For the text-containing cell, return its midpoint in [X, Y] coordinate format. 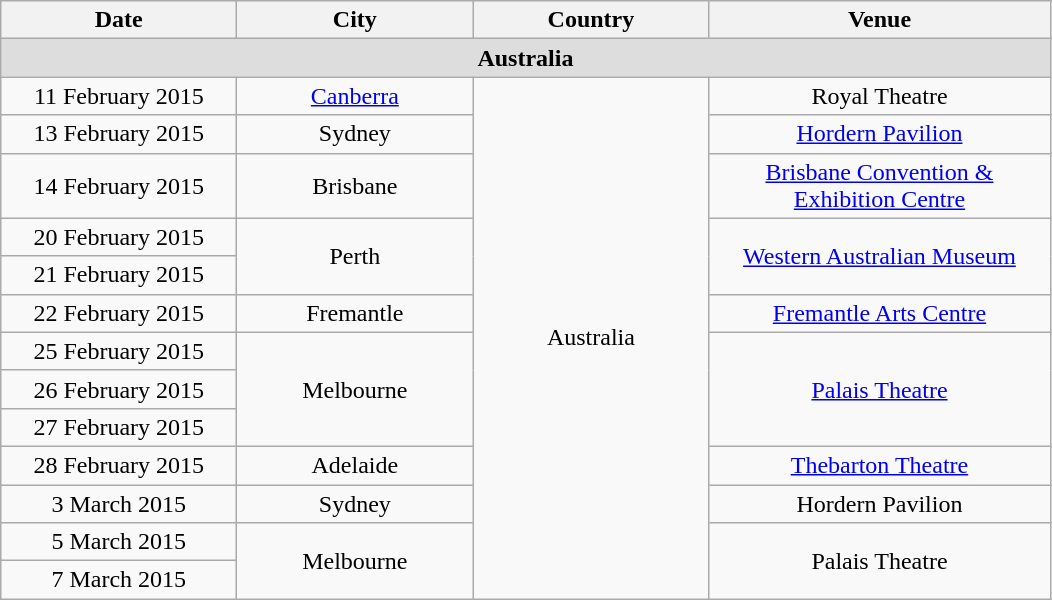
Date [119, 20]
27 February 2015 [119, 427]
Royal Theatre [880, 96]
11 February 2015 [119, 96]
Thebarton Theatre [880, 465]
28 February 2015 [119, 465]
14 February 2015 [119, 186]
26 February 2015 [119, 389]
Fremantle Arts Centre [880, 313]
Venue [880, 20]
Perth [355, 256]
21 February 2015 [119, 275]
3 March 2015 [119, 503]
25 February 2015 [119, 351]
7 March 2015 [119, 580]
City [355, 20]
20 February 2015 [119, 237]
22 February 2015 [119, 313]
Adelaide [355, 465]
Western Australian Museum [880, 256]
Fremantle [355, 313]
Brisbane [355, 186]
5 March 2015 [119, 542]
Canberra [355, 96]
13 February 2015 [119, 134]
Brisbane Convention & Exhibition Centre [880, 186]
Country [591, 20]
